Scan for the cell matching the given text and deliver its (X, Y) coordinate at center. 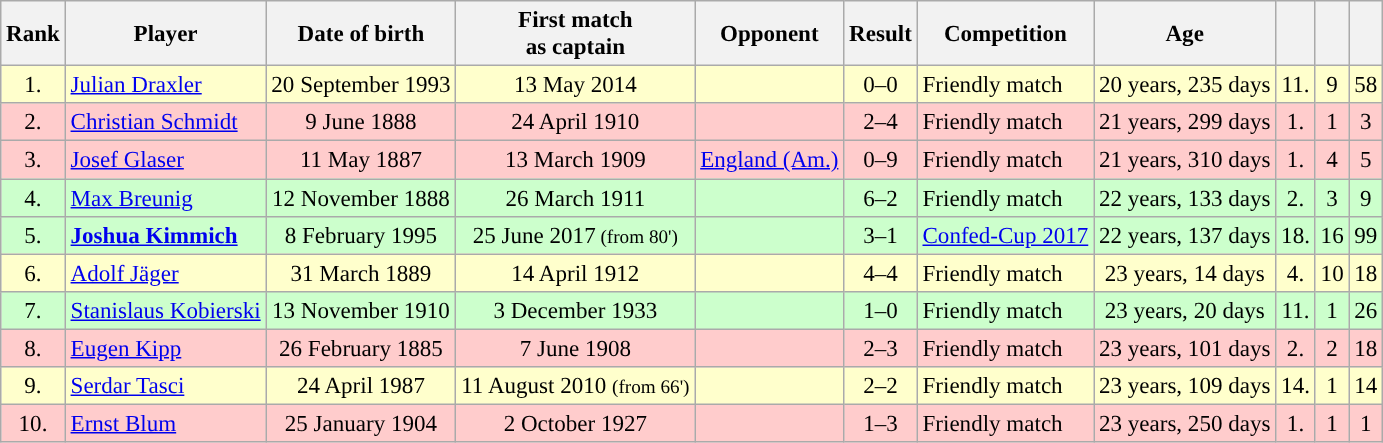
10 (1332, 273)
23 years, 14 days (1185, 273)
1–3 (880, 424)
Player (166, 34)
16 (1332, 236)
22 years, 137 days (1185, 236)
99 (1366, 236)
3–1 (880, 236)
24 April 1910 (576, 122)
5 (1366, 160)
9. (33, 386)
31 March 1889 (361, 273)
11 May 1887 (361, 160)
2–2 (880, 386)
26 February 1885 (361, 349)
2–3 (880, 349)
20 years, 235 days (1185, 85)
Julian Draxler (166, 85)
0–9 (880, 160)
England (Am.) (770, 160)
11 August 2010 (from 66') (576, 386)
1–0 (880, 311)
23 years, 20 days (1185, 311)
Ernst Blum (166, 424)
26 March 1911 (576, 198)
6–2 (880, 198)
Christian Schmidt (166, 122)
23 years, 109 days (1185, 386)
26 (1366, 311)
Age (1185, 34)
Max Breunig (166, 198)
13 November 1910 (361, 311)
Serdar Tasci (166, 386)
Eugen Kipp (166, 349)
23 years, 101 days (1185, 349)
24 April 1987 (361, 386)
Rank (33, 34)
3 December 1933 (576, 311)
13 March 1909 (576, 160)
7 June 1908 (576, 349)
4 (1332, 160)
0–0 (880, 85)
2–4 (880, 122)
58 (1366, 85)
Opponent (770, 34)
Adolf Jäger (166, 273)
Date of birth (361, 34)
21 years, 310 days (1185, 160)
Confed-Cup 2017 (1005, 236)
5. (33, 236)
Josef Glaser (166, 160)
Competition (1005, 34)
8. (33, 349)
25 June 2017 (from 80') (576, 236)
First matchas captain (576, 34)
6. (33, 273)
21 years, 299 days (1185, 122)
14 (1366, 386)
25 January 1904 (361, 424)
22 years, 133 days (1185, 198)
4–4 (880, 273)
7. (33, 311)
2 October 1927 (576, 424)
3. (33, 160)
13 May 2014 (576, 85)
12 November 1888 (361, 198)
Joshua Kimmich (166, 236)
14 April 1912 (576, 273)
2 (1332, 349)
Result (880, 34)
14. (1296, 386)
Stanislaus Kobierski (166, 311)
8 February 1995 (361, 236)
18. (1296, 236)
23 years, 250 days (1185, 424)
10. (33, 424)
9 June 1888 (361, 122)
20 September 1993 (361, 85)
